Pinpoint the cell where the given text exists, returning its [x, y] midpoint coordinate. 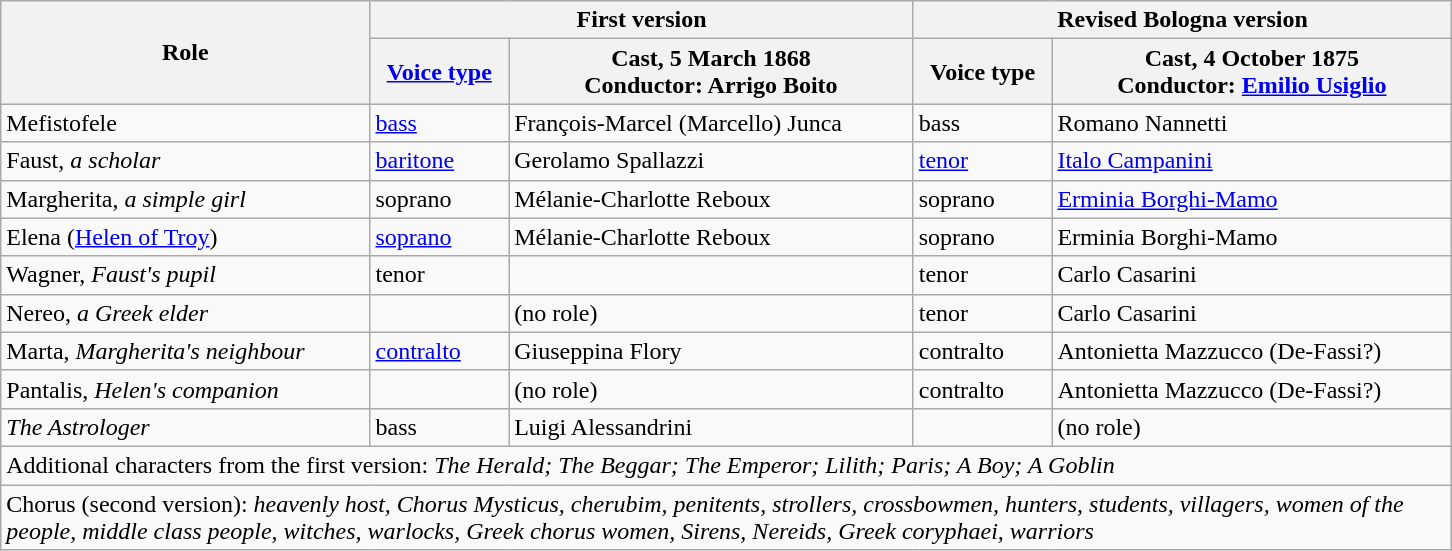
Elena (Helen of Troy) [186, 237]
The Astrologer [186, 427]
Revised Bologna version [1182, 20]
Wagner, Faust's pupil [186, 275]
Faust, a scholar [186, 161]
Marta, Margherita's neighbour [186, 351]
Gerolamo Spallazzi [712, 161]
First version [642, 20]
François-Marcel (Marcello) Junca [712, 123]
Giuseppina Flory [712, 351]
Cast, 4 October 1875Conductor: Emilio Usiglio [1252, 72]
baritone [440, 161]
Role [186, 52]
Italo Campanini [1252, 161]
Luigi Alessandrini [712, 427]
Mefistofele [186, 123]
Additional characters from the first version: The Herald; The Beggar; The Emperor; Lilith; Paris; A Boy; A Goblin [726, 465]
Romano Nannetti [1252, 123]
Nereo, a Greek elder [186, 313]
Cast, 5 March 1868Conductor: Arrigo Boito [712, 72]
Pantalis, Helen's companion [186, 389]
Margherita, a simple girl [186, 199]
